For the text-containing cell, return its midpoint in (X, Y) coordinate format. 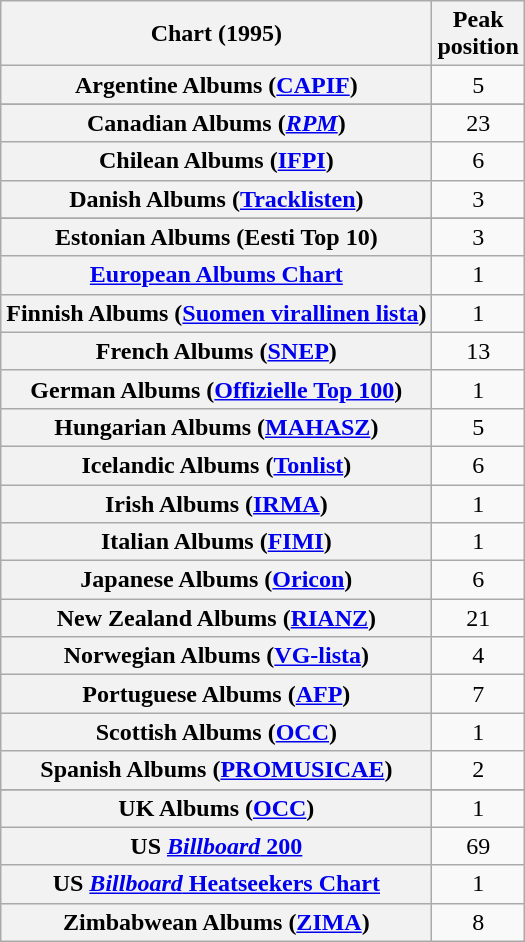
2 (478, 770)
Scottish Albums (OCC) (216, 732)
Danish Albums (Tracklisten) (216, 199)
8 (478, 922)
23 (478, 123)
4 (478, 656)
Japanese Albums (Oricon) (216, 580)
21 (478, 618)
Spanish Albums (PROMUSICAE) (216, 770)
French Albums (SNEP) (216, 351)
European Albums Chart (216, 275)
13 (478, 351)
Canadian Albums (RPM) (216, 123)
US Billboard Heatseekers Chart (216, 884)
Irish Albums (IRMA) (216, 503)
Argentine Albums (CAPIF) (216, 85)
7 (478, 694)
German Albums (Offizielle Top 100) (216, 389)
Estonian Albums (Eesti Top 10) (216, 237)
Portuguese Albums (AFP) (216, 694)
Hungarian Albums (MAHASZ) (216, 427)
New Zealand Albums (RIANZ) (216, 618)
US Billboard 200 (216, 846)
69 (478, 846)
Peakposition (478, 34)
Chart (1995) (216, 34)
Finnish Albums (Suomen virallinen lista) (216, 313)
Norwegian Albums (VG-lista) (216, 656)
UK Albums (OCC) (216, 808)
Chilean Albums (IFPI) (216, 161)
Italian Albums (FIMI) (216, 542)
Zimbabwean Albums (ZIMA) (216, 922)
Icelandic Albums (Tonlist) (216, 465)
